Determine the (x, y) coordinate at the center of the cell enclosing the given text.  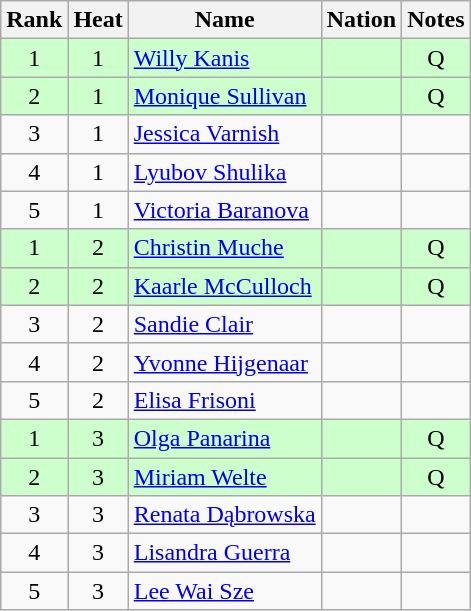
Lisandra Guerra (224, 553)
Jessica Varnish (224, 134)
Rank (34, 20)
Lyubov Shulika (224, 172)
Miriam Welte (224, 477)
Elisa Frisoni (224, 400)
Nation (361, 20)
Lee Wai Sze (224, 591)
Kaarle McCulloch (224, 286)
Name (224, 20)
Monique Sullivan (224, 96)
Victoria Baranova (224, 210)
Yvonne Hijgenaar (224, 362)
Olga Panarina (224, 438)
Willy Kanis (224, 58)
Notes (436, 20)
Sandie Clair (224, 324)
Christin Muche (224, 248)
Renata Dąbrowska (224, 515)
Heat (98, 20)
